Capture the cell that displays the provided text and extract its (X, Y) central coordinate. 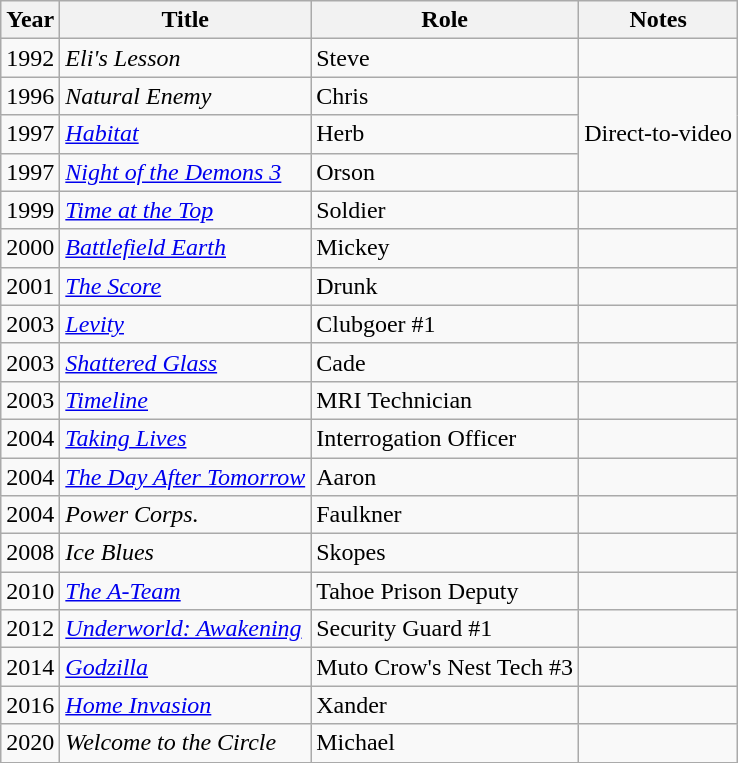
Security Guard #1 (445, 629)
Cade (445, 362)
The Score (186, 286)
Muto Crow's Nest Tech #3 (445, 667)
Skopes (445, 553)
Interrogation Officer (445, 438)
2020 (30, 743)
Battlefield Earth (186, 248)
Drunk (445, 286)
Faulkner (445, 515)
1996 (30, 96)
Orson (445, 172)
Welcome to the Circle (186, 743)
Night of the Demons 3 (186, 172)
Power Corps. (186, 515)
Eli's Lesson (186, 58)
The A-Team (186, 591)
2012 (30, 629)
Herb (445, 134)
2000 (30, 248)
Timeline (186, 400)
2014 (30, 667)
Levity (186, 324)
Role (445, 20)
Chris (445, 96)
1992 (30, 58)
2008 (30, 553)
The Day After Tomorrow (186, 477)
Taking Lives (186, 438)
Soldier (445, 210)
Habitat (186, 134)
Time at the Top (186, 210)
Michael (445, 743)
Xander (445, 705)
Shattered Glass (186, 362)
Godzilla (186, 667)
Aaron (445, 477)
Direct-to-video (658, 134)
Underworld: Awakening (186, 629)
2010 (30, 591)
Notes (658, 20)
Clubgoer #1 (445, 324)
Year (30, 20)
Natural Enemy (186, 96)
2001 (30, 286)
Title (186, 20)
Mickey (445, 248)
Tahoe Prison Deputy (445, 591)
MRI Technician (445, 400)
Steve (445, 58)
Home Invasion (186, 705)
1999 (30, 210)
Ice Blues (186, 553)
2016 (30, 705)
